For the text-containing cell, return its midpoint in (X, Y) coordinate format. 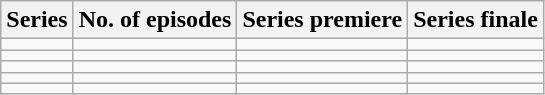
No. of episodes (155, 20)
Series finale (476, 20)
Series (37, 20)
Series premiere (322, 20)
